From the cell containing the given text, extract its center point as (x, y) coordinate. 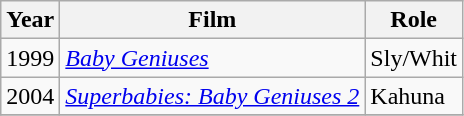
2004 (30, 96)
Role (414, 20)
Kahuna (414, 96)
Film (212, 20)
Sly/Whit (414, 58)
Baby Geniuses (212, 58)
Superbabies: Baby Geniuses 2 (212, 96)
Year (30, 20)
1999 (30, 58)
